Provide the (X, Y) coordinate of the cell's center where the given text is located.  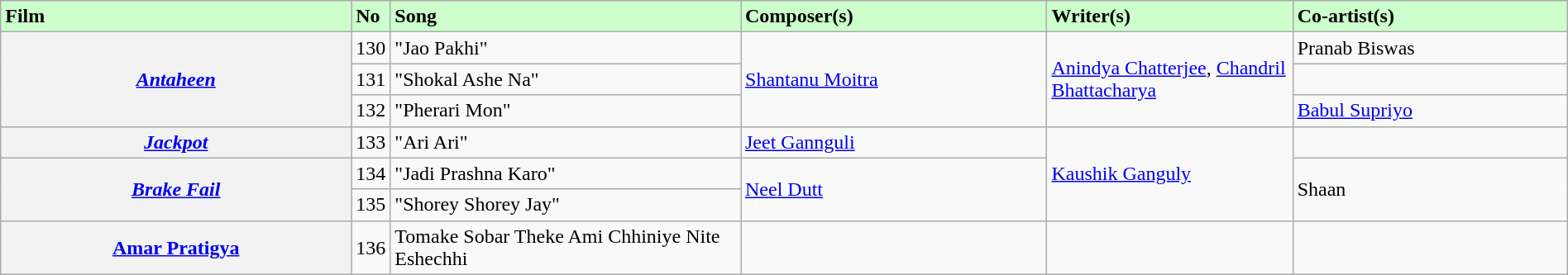
Film (176, 17)
130 (370, 48)
Song (566, 17)
Writer(s) (1169, 17)
Brake Fail (176, 189)
Kaushik Ganguly (1169, 173)
Co-artist(s) (1430, 17)
"Ari Ari" (566, 142)
133 (370, 142)
Anindya Chatterjee, Chandril Bhattacharya (1169, 79)
135 (370, 205)
Antaheen (176, 79)
131 (370, 79)
"Jadi Prashna Karo" (566, 173)
"Shokal Ashe Na" (566, 79)
Jackpot (176, 142)
"Pherari Mon" (566, 111)
132 (370, 111)
Shantanu Moitra (894, 79)
Tomake Sobar Theke Ami Chhiniye Nite Eshechhi (566, 248)
"Shorey Shorey Jay" (566, 205)
134 (370, 173)
Amar Pratigya (176, 248)
Pranab Biswas (1430, 48)
"Jao Pakhi" (566, 48)
136 (370, 248)
Shaan (1430, 189)
Babul Supriyo (1430, 111)
Neel Dutt (894, 189)
Jeet Gannguli (894, 142)
Composer(s) (894, 17)
No (370, 17)
